From the cell containing the given text, extract its center point as [x, y] coordinate. 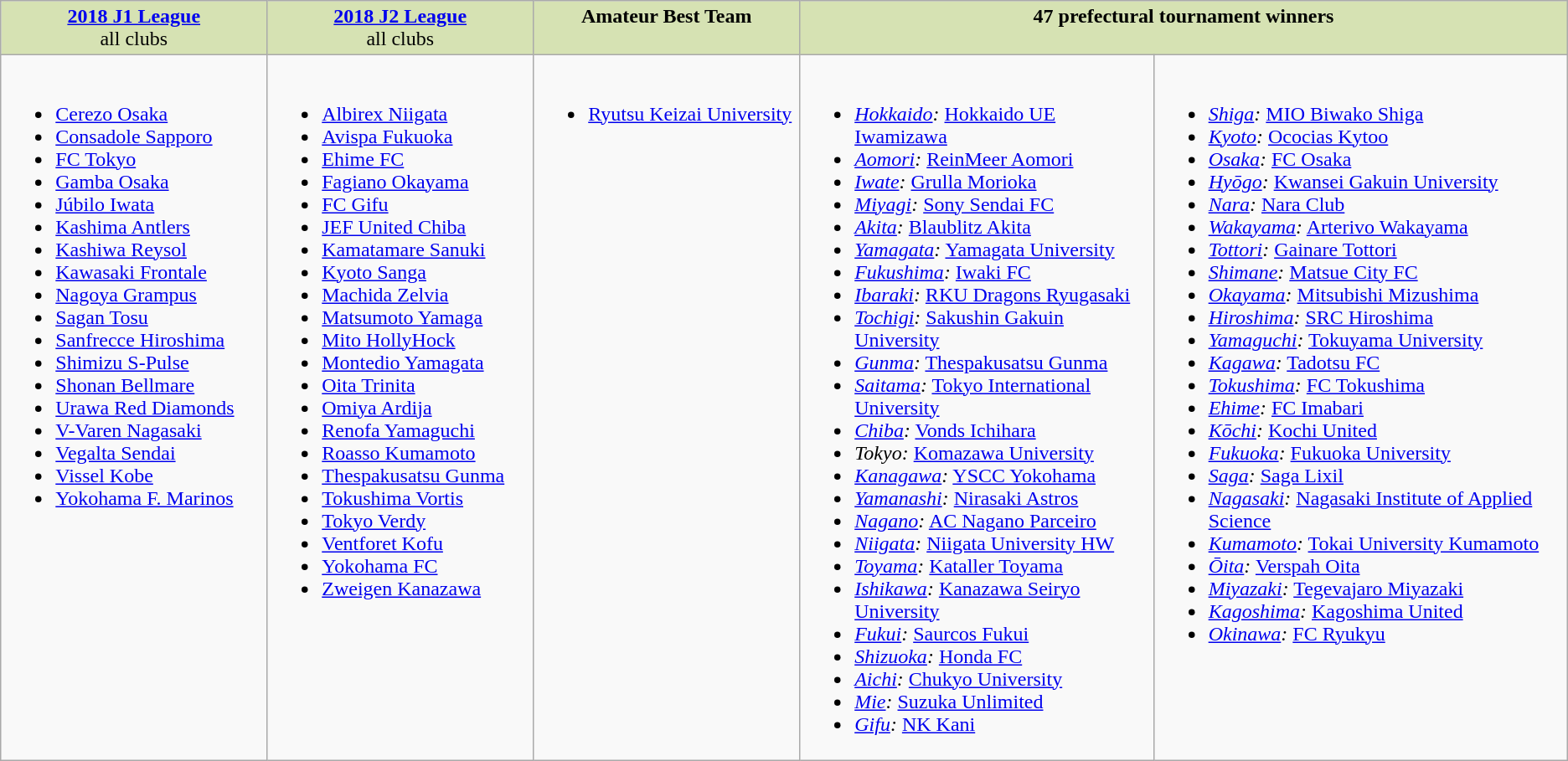
2018 J1 Leagueall clubs [134, 28]
47 prefectural tournament winners [1184, 28]
Amateur Best Team [667, 28]
2018 J2 Leagueall clubs [400, 28]
Ryutsu Keizai University [667, 408]
